Pinpoint the cell where the given text exists, returning its (x, y) midpoint coordinate. 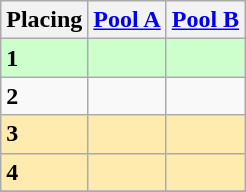
2 (44, 96)
3 (44, 134)
1 (44, 58)
Pool A (127, 20)
Placing (44, 20)
4 (44, 172)
Pool B (205, 20)
